Search for the cell housing the specified text and yield its (x, y) center coordinate. 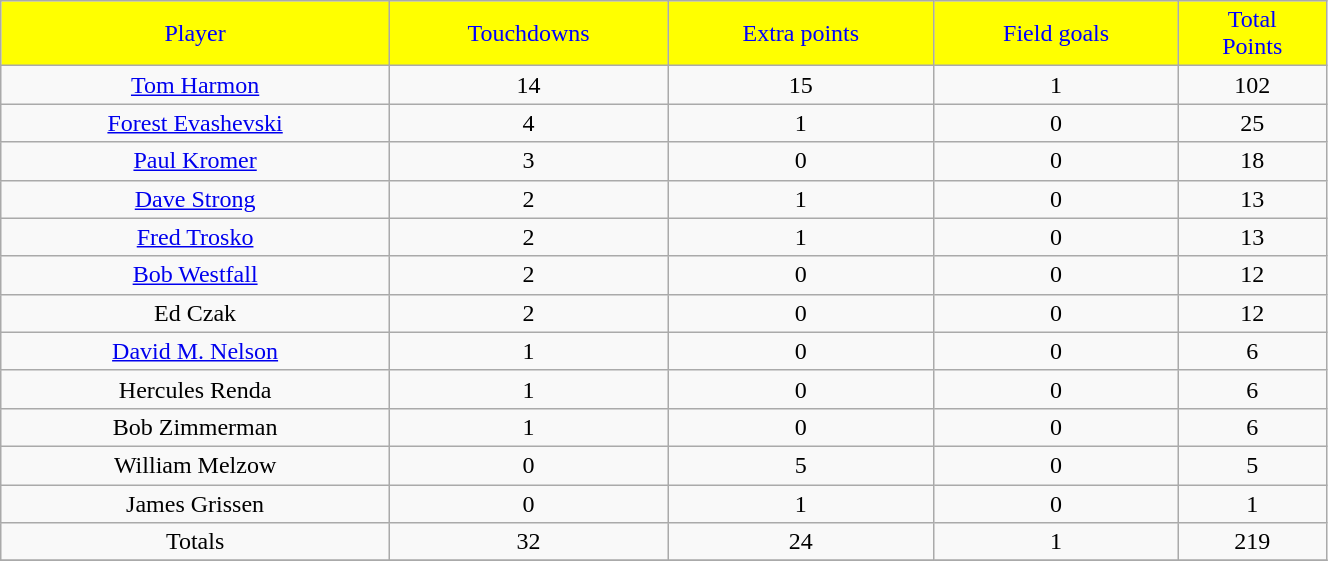
Ed Czak (196, 313)
Dave Strong (196, 199)
Bob Zimmerman (196, 427)
102 (1252, 85)
Forest Evashevski (196, 123)
Touchdowns (528, 34)
Hercules Renda (196, 389)
Paul Kromer (196, 161)
32 (528, 542)
TotalPoints (1252, 34)
25 (1252, 123)
219 (1252, 542)
Tom Harmon (196, 85)
14 (528, 85)
Totals (196, 542)
Fred Trosko (196, 237)
Field goals (1056, 34)
David M. Nelson (196, 351)
Player (196, 34)
15 (801, 85)
24 (801, 542)
4 (528, 123)
3 (528, 161)
Extra points (801, 34)
William Melzow (196, 465)
James Grissen (196, 503)
Bob Westfall (196, 275)
18 (1252, 161)
